Locate the cell with the specified text and output its (X, Y) center coordinate. 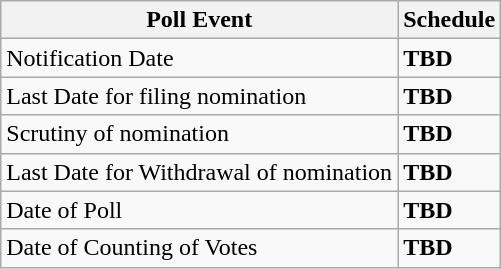
Scrutiny of nomination (200, 134)
Date of Counting of Votes (200, 248)
Date of Poll (200, 210)
Last Date for filing nomination (200, 96)
Notification Date (200, 58)
Last Date for Withdrawal of nomination (200, 172)
Poll Event (200, 20)
Schedule (450, 20)
